From the cell containing the given text, extract its center point as (X, Y) coordinate. 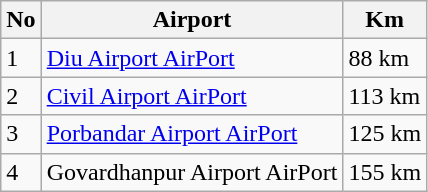
3 (21, 134)
Govardhanpur Airport AirPort (192, 172)
88 km (385, 58)
113 km (385, 96)
Airport (192, 20)
Diu Airport AirPort (192, 58)
4 (21, 172)
Civil Airport AirPort (192, 96)
125 km (385, 134)
Porbandar Airport AirPort (192, 134)
155 km (385, 172)
2 (21, 96)
No (21, 20)
1 (21, 58)
Km (385, 20)
